Identify which cell holds the provided text, then report its [x, y] central coordinate. 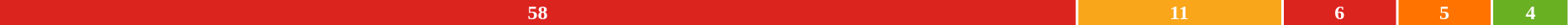
11 [1180, 12]
58 [538, 12]
5 [1444, 12]
6 [1340, 12]
4 [1530, 12]
